Detect which cell encompasses the target text, then output its [X, Y] center coordinate. 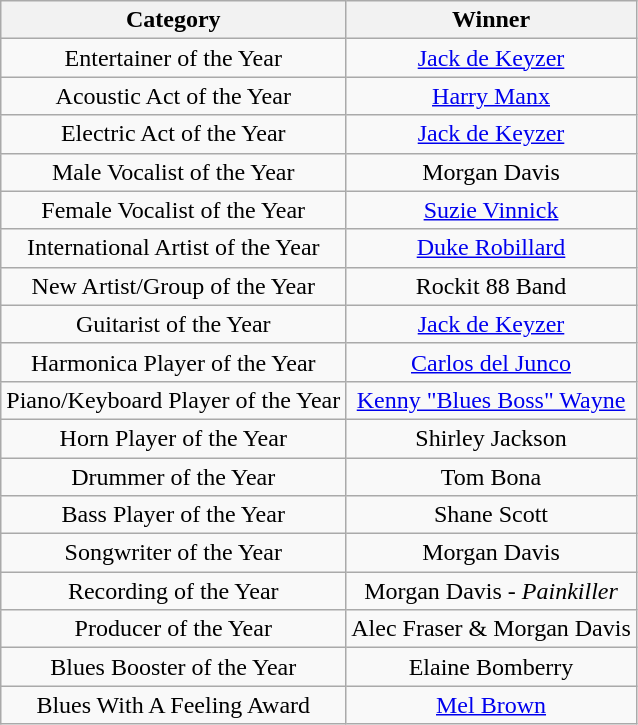
Harmonica Player of the Year [174, 362]
Recording of the Year [174, 591]
Mel Brown [492, 705]
Kenny "Blues Boss" Wayne [492, 400]
Suzie Vinnick [492, 210]
Rockit 88 Band [492, 286]
Songwriter of the Year [174, 553]
Carlos del Junco [492, 362]
Drummer of the Year [174, 477]
Duke Robillard [492, 248]
Entertainer of the Year [174, 58]
Elaine Bomberry [492, 667]
Alec Fraser & Morgan Davis [492, 629]
Tom Bona [492, 477]
Producer of the Year [174, 629]
Winner [492, 20]
Bass Player of the Year [174, 515]
Guitarist of the Year [174, 324]
International Artist of the Year [174, 248]
Blues With A Feeling Award [174, 705]
Piano/Keyboard Player of the Year [174, 400]
Female Vocalist of the Year [174, 210]
Electric Act of the Year [174, 134]
Horn Player of the Year [174, 438]
Shane Scott [492, 515]
New Artist/Group of the Year [174, 286]
Shirley Jackson [492, 438]
Morgan Davis - Painkiller [492, 591]
Harry Manx [492, 96]
Category [174, 20]
Blues Booster of the Year [174, 667]
Acoustic Act of the Year [174, 96]
Male Vocalist of the Year [174, 172]
